Detect which cell encompasses the target text, then output its (X, Y) center coordinate. 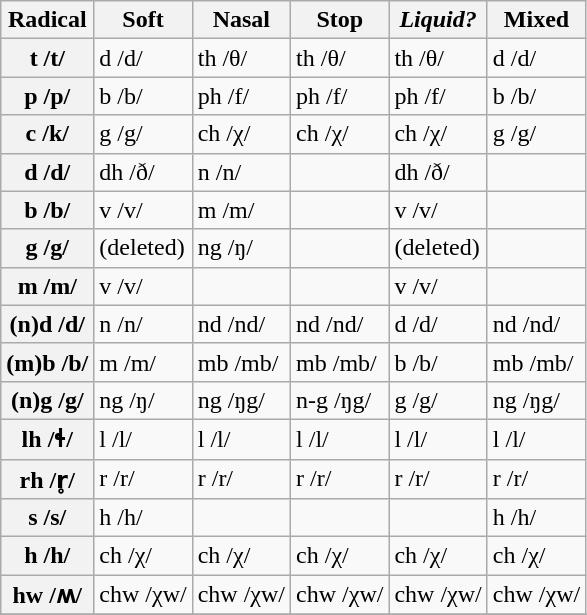
(m)b /b/ (48, 362)
lh /ɬ/ (48, 439)
(n)d /d/ (48, 324)
Nasal (241, 20)
p /p/ (48, 96)
Soft (143, 20)
n-g /ŋg/ (340, 400)
(n)g /g/ (48, 400)
c /k/ (48, 134)
Liquid? (438, 20)
Mixed (536, 20)
t /t/ (48, 58)
Radical (48, 20)
s /s/ (48, 518)
rh /r̥/ (48, 479)
hw /ʍ/ (48, 595)
Stop (340, 20)
